Return the [x, y] coordinate for the center point of the cell that contains the specified text.  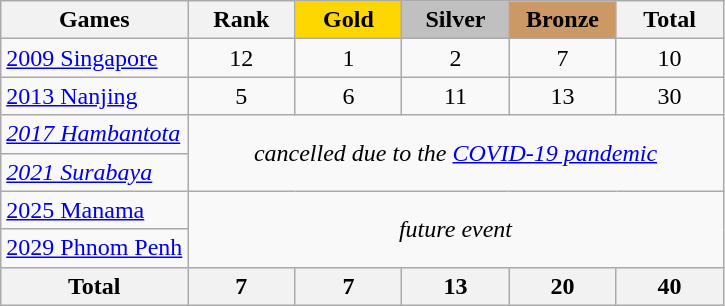
2 [456, 58]
Games [94, 20]
2017 Hambantota [94, 134]
cancelled due to the COVID-19 pandemic [456, 153]
11 [456, 96]
Silver [456, 20]
2009 Singapore [94, 58]
10 [670, 58]
2029 Phnom Penh [94, 248]
Gold [348, 20]
2021 Surabaya [94, 172]
30 [670, 96]
2025 Manama [94, 210]
12 [242, 58]
6 [348, 96]
future event [456, 229]
20 [562, 286]
Bronze [562, 20]
2013 Nanjing [94, 96]
1 [348, 58]
5 [242, 96]
40 [670, 286]
Rank [242, 20]
